Provide the (x, y) coordinate of the cell's center where the given text is located.  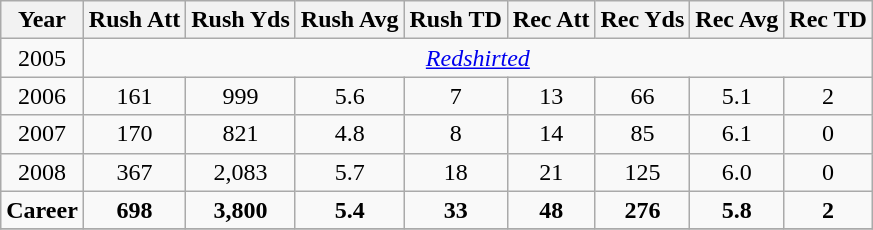
Redshirted (478, 58)
Rec Avg (737, 20)
48 (551, 210)
Rush Avg (350, 20)
4.8 (350, 134)
6.1 (737, 134)
13 (551, 96)
Rush TD (456, 20)
Rush Att (134, 20)
125 (642, 172)
5.4 (350, 210)
6.0 (737, 172)
2006 (42, 96)
Rec Att (551, 20)
18 (456, 172)
2007 (42, 134)
2008 (42, 172)
Rec Yds (642, 20)
Career (42, 210)
161 (134, 96)
33 (456, 210)
999 (241, 96)
698 (134, 210)
85 (642, 134)
276 (642, 210)
7 (456, 96)
Rush Yds (241, 20)
66 (642, 96)
2,083 (241, 172)
8 (456, 134)
5.6 (350, 96)
170 (134, 134)
Year (42, 20)
5.1 (737, 96)
5.8 (737, 210)
21 (551, 172)
367 (134, 172)
2005 (42, 58)
821 (241, 134)
3,800 (241, 210)
Rec TD (828, 20)
14 (551, 134)
5.7 (350, 172)
